Extract the (X, Y) coordinate from the center of the cell holding the provided text.  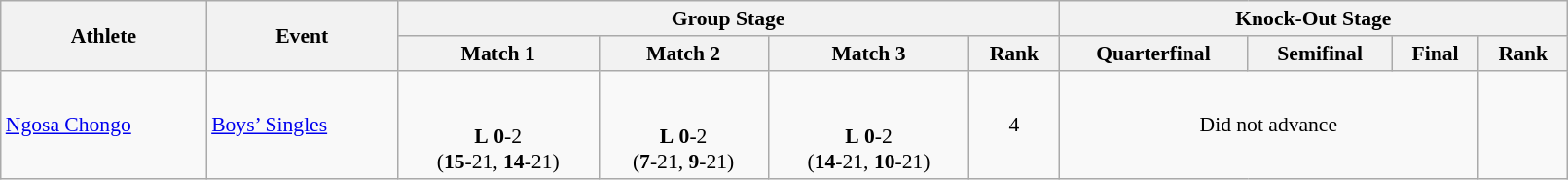
Match 2 (683, 54)
Final (1435, 54)
Athlete (103, 35)
4 (1014, 125)
Did not advance (1269, 125)
Event (302, 35)
L 0-2 (7-21, 9-21) (683, 125)
Match 3 (868, 54)
Match 1 (498, 54)
Group Stage (728, 18)
Semifinal (1320, 54)
L 0-2 (14-21, 10-21) (868, 125)
Quarterfinal (1153, 54)
Knock-Out Stage (1314, 18)
Boys’ Singles (302, 125)
Ngosa Chongo (103, 125)
L 0-2 (15-21, 14-21) (498, 125)
